Detect which cell encompasses the target text, then output its [x, y] center coordinate. 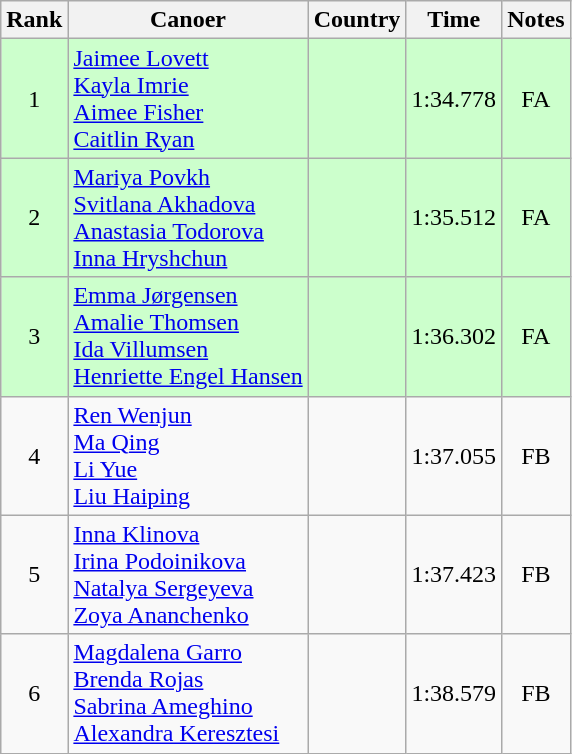
1 [34, 98]
Magdalena GarroBrenda RojasSabrina AmeghinoAlexandra Keresztesi [188, 694]
Canoer [188, 20]
1:38.579 [454, 694]
Time [454, 20]
5 [34, 574]
Ren WenjunMa QingLi YueLiu Haiping [188, 456]
Country [357, 20]
1:34.778 [454, 98]
1:36.302 [454, 336]
Mariya PovkhSvitlana AkhadovaAnastasia TodorovaInna Hryshchun [188, 218]
1:35.512 [454, 218]
Rank [34, 20]
Jaimee LovettKayla ImrieAimee FisherCaitlin Ryan [188, 98]
Inna KlinovaIrina PodoinikovaNatalya SergeyevaZoya Ananchenko [188, 574]
2 [34, 218]
Notes [536, 20]
6 [34, 694]
3 [34, 336]
4 [34, 456]
1:37.055 [454, 456]
1:37.423 [454, 574]
Emma JørgensenAmalie ThomsenIda VillumsenHenriette Engel Hansen [188, 336]
